Capture the cell that displays the provided text and extract its (X, Y) central coordinate. 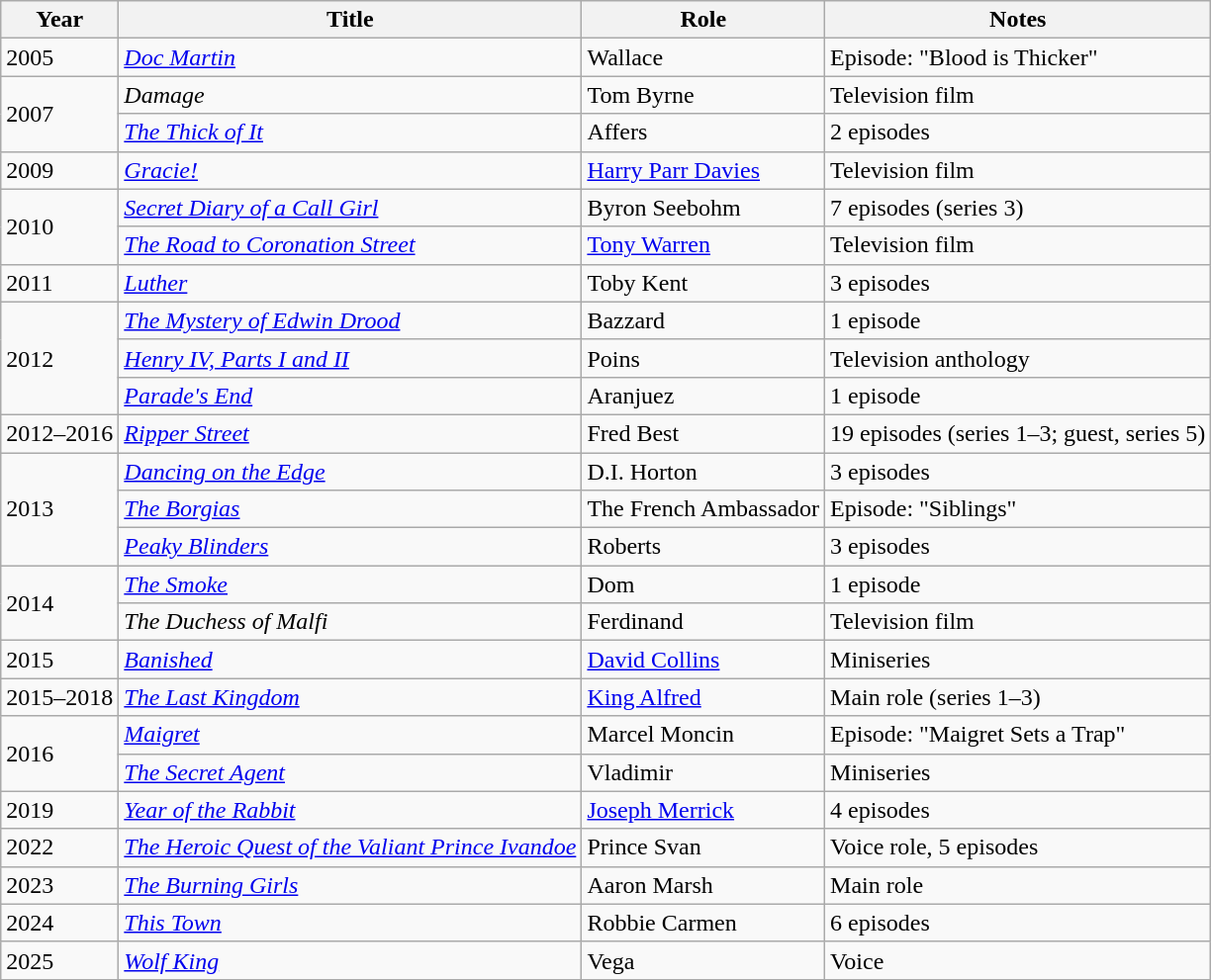
Episode: "Blood is Thicker" (1018, 57)
Dom (703, 584)
2015–2018 (59, 697)
Vladimir (703, 772)
2013 (59, 509)
Television anthology (1018, 358)
Doc Martin (350, 57)
7 episodes (series 3) (1018, 208)
2007 (59, 114)
2010 (59, 226)
2023 (59, 885)
2025 (59, 960)
Gracie! (350, 170)
Damage (350, 95)
2012 (59, 358)
The Road to Coronation Street (350, 245)
Aaron Marsh (703, 885)
19 episodes (series 1–3; guest, series 5) (1018, 433)
This Town (350, 923)
2014 (59, 603)
Bazzard (703, 320)
Year (59, 20)
Marcel Moncin (703, 735)
Affers (703, 133)
Banished (350, 660)
The Borgias (350, 509)
2022 (59, 847)
Voice role, 5 episodes (1018, 847)
Roberts (703, 547)
Robbie Carmen (703, 923)
Episode: "Siblings" (1018, 509)
Vega (703, 960)
Toby Kent (703, 283)
Notes (1018, 20)
Maigret (350, 735)
2005 (59, 57)
Prince Svan (703, 847)
D.I. Horton (703, 472)
Wolf King (350, 960)
King Alfred (703, 697)
Harry Parr Davies (703, 170)
2024 (59, 923)
Main role (series 1–3) (1018, 697)
Dancing on the Edge (350, 472)
Tony Warren (703, 245)
2016 (59, 754)
2019 (59, 810)
Title (350, 20)
Aranjuez (703, 396)
2 episodes (1018, 133)
2009 (59, 170)
Main role (1018, 885)
Poins (703, 358)
Ferdinand (703, 622)
Joseph Merrick (703, 810)
4 episodes (1018, 810)
The Last Kingdom (350, 697)
Role (703, 20)
2015 (59, 660)
Wallace (703, 57)
Henry IV, Parts I and II (350, 358)
The Heroic Quest of the Valiant Prince Ivandoe (350, 847)
The Smoke (350, 584)
Tom Byrne (703, 95)
The French Ambassador (703, 509)
Luther (350, 283)
The Thick of It (350, 133)
The Duchess of Malfi (350, 622)
2011 (59, 283)
The Mystery of Edwin Drood (350, 320)
Ripper Street (350, 433)
Episode: "Maigret Sets a Trap" (1018, 735)
Year of the Rabbit (350, 810)
Byron Seebohm (703, 208)
6 episodes (1018, 923)
The Burning Girls (350, 885)
Parade's End (350, 396)
Secret Diary of a Call Girl (350, 208)
The Secret Agent (350, 772)
Voice (1018, 960)
Fred Best (703, 433)
2012–2016 (59, 433)
Peaky Blinders (350, 547)
David Collins (703, 660)
